Search for the cell housing the specified text and yield its [x, y] center coordinate. 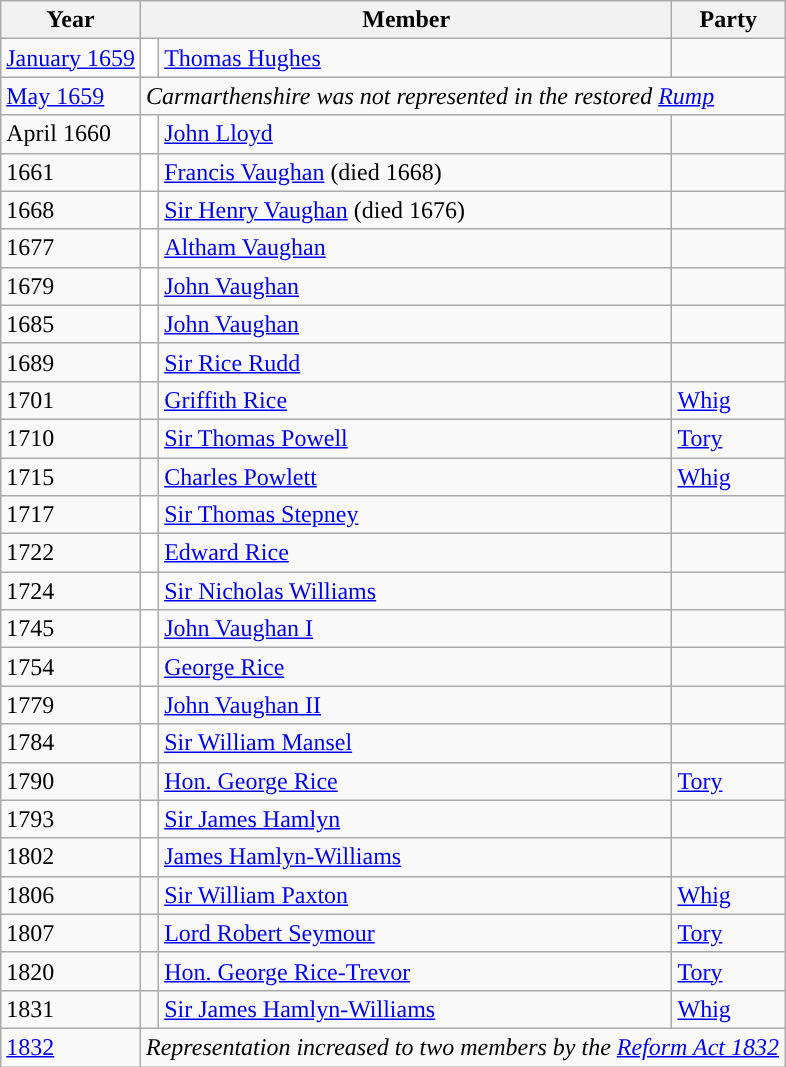
John Vaughan II [416, 705]
1710 [71, 438]
Hon. George Rice-Trevor [416, 971]
1793 [71, 819]
Sir Henry Vaughan (died 1676) [416, 210]
1701 [71, 400]
1832 [71, 1047]
Party [728, 20]
Griffith Rice [416, 400]
George Rice [416, 667]
Altham Vaughan [416, 248]
1831 [71, 1009]
Sir William Paxton [416, 895]
1689 [71, 362]
1685 [71, 324]
Sir Thomas Stepney [416, 515]
Hon. George Rice [416, 781]
1668 [71, 210]
1806 [71, 895]
1717 [71, 515]
1679 [71, 286]
1745 [71, 629]
January 1659 [71, 58]
Sir Rice Rudd [416, 362]
1820 [71, 971]
1661 [71, 172]
1784 [71, 743]
Member [406, 20]
May 1659 [71, 96]
Sir Nicholas Williams [416, 591]
Representation increased to two members by the Reform Act 1832 [462, 1047]
1724 [71, 591]
1722 [71, 553]
Sir James Hamlyn [416, 819]
John Lloyd [416, 134]
1677 [71, 248]
Lord Robert Seymour [416, 933]
John Vaughan I [416, 629]
Sir William Mansel [416, 743]
April 1660 [71, 134]
Year [71, 20]
Edward Rice [416, 553]
Charles Powlett [416, 477]
1754 [71, 667]
1807 [71, 933]
Carmarthenshire was not represented in the restored Rump [462, 96]
Sir James Hamlyn-Williams [416, 1009]
1715 [71, 477]
1779 [71, 705]
Thomas Hughes [416, 58]
1790 [71, 781]
Sir Thomas Powell [416, 438]
1802 [71, 857]
Francis Vaughan (died 1668) [416, 172]
James Hamlyn-Williams [416, 857]
